For the text-containing cell, return its midpoint in (x, y) coordinate format. 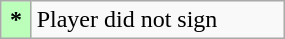
* (16, 20)
Player did not sign (158, 20)
